From the cell containing the given text, extract its center point as [X, Y] coordinate. 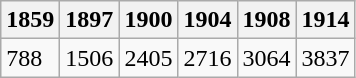
1914 [326, 20]
2405 [148, 58]
1908 [266, 20]
788 [30, 58]
1859 [30, 20]
2716 [208, 58]
1897 [90, 20]
1904 [208, 20]
1506 [90, 58]
3837 [326, 58]
3064 [266, 58]
1900 [148, 20]
